Find where the given text appears and provide that cell's center as (x, y) coordinate. 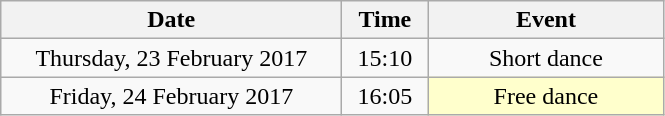
Short dance (546, 58)
16:05 (385, 96)
Thursday, 23 February 2017 (172, 58)
Free dance (546, 96)
Friday, 24 February 2017 (172, 96)
Event (546, 20)
15:10 (385, 58)
Date (172, 20)
Time (385, 20)
